Output the (X, Y) coordinate of the center of the cell containing the given text.  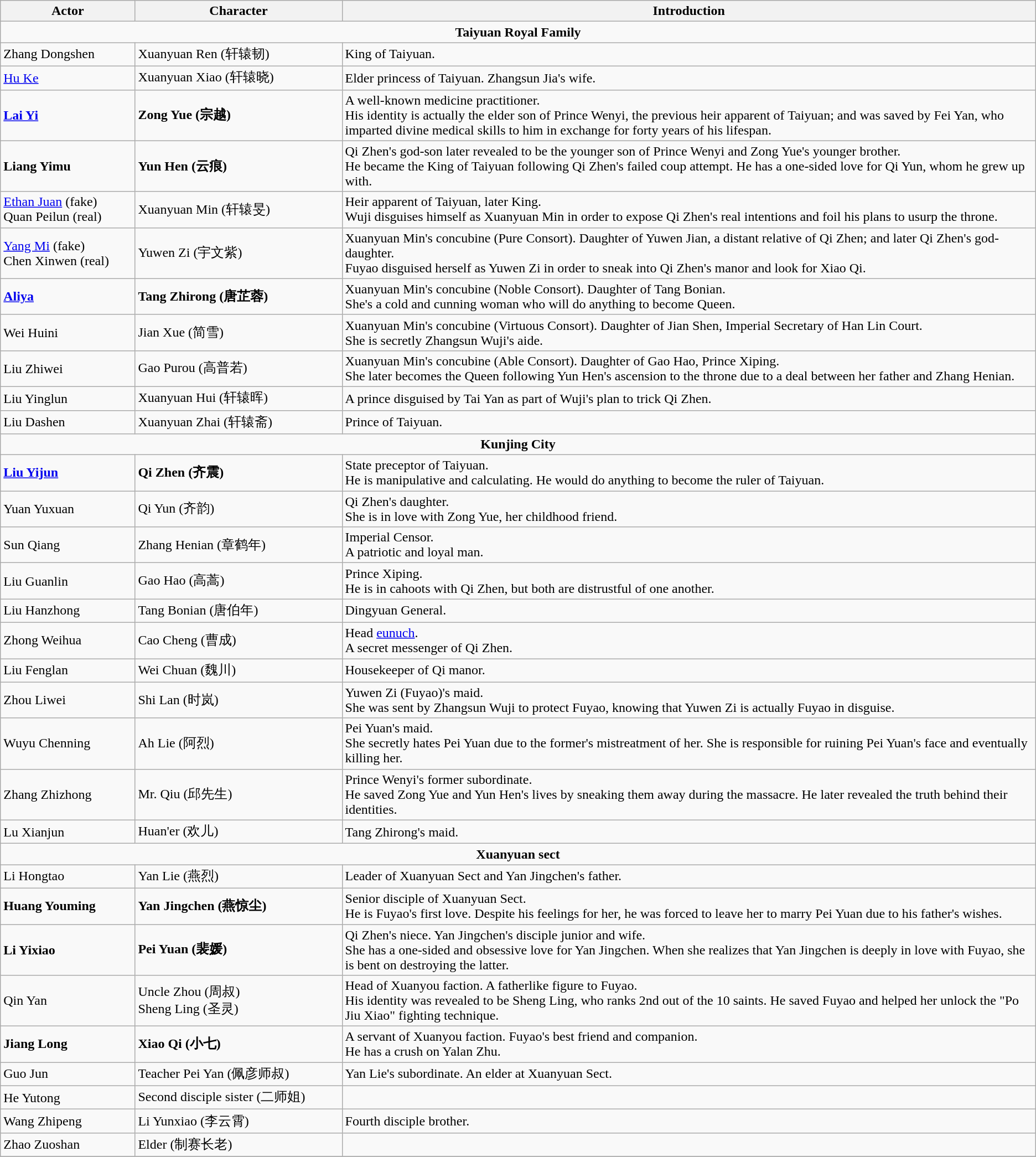
Li Yixiao (68, 950)
Zong Yue (宗越) (239, 115)
Tang Zhirong (唐芷蓉) (239, 297)
Xuanyuan Ren (轩辕韧) (239, 54)
Fourth disciple brother. (688, 1122)
Li Hongtao (68, 877)
King of Taiyuan. (688, 54)
Liu Fenglan (68, 671)
Mr. Qiu (邱先生) (239, 794)
Lai Yi (68, 115)
Imperial Censor.A patriotic and loyal man. (688, 545)
Lu Xianjun (68, 831)
Head eunuch. A secret messenger of Qi Zhen. (688, 640)
Guo Jun (68, 1074)
Qi Yun (齐韵) (239, 509)
Liu Dashen (68, 422)
Prince of Taiyuan. (688, 422)
Ah Lie (阿烈) (239, 743)
Kunjing City (518, 445)
Tang Zhirong's maid. (688, 831)
Sun Qiang (68, 545)
Xuanyuan Hui (轩辕晖) (239, 399)
Liang Yimu (68, 166)
Xiao Qi (小七) (239, 1044)
Wang Zhipeng (68, 1122)
Jian Xue (简雪) (239, 332)
Yan Lie (燕烈) (239, 877)
Yan Lie's subordinate. An elder at Xuanyuan Sect. (688, 1074)
Xuanyuan Min (轩辕旻) (239, 209)
Liu Hanzhong (68, 611)
Tang Bonian (唐伯年) (239, 611)
Cao Cheng (曹成) (239, 640)
Zhang Henian (章鹤年) (239, 545)
Huang Youming (68, 906)
Taiyuan Royal Family (518, 32)
Character (239, 11)
Zhong Weihua (68, 640)
Pei Yuan (裴媛) (239, 950)
Xuanyuan Min's concubine (Noble Consort). Daughter of Tang Bonian.She's a cold and cunning woman who will do anything to become Queen. (688, 297)
Qi Zhen's daughter.She is in love with Zong Yue, her childhood friend. (688, 509)
Dingyuan General. (688, 611)
Wei Chuan (魏川) (239, 671)
Jiang Long (68, 1044)
Second disciple sister (二师姐) (239, 1097)
Aliya (68, 297)
Prince Xiping.He is in cahoots with Qi Zhen, but both are distrustful of one another. (688, 581)
Liu Yijun (68, 473)
Zhang Zhizhong (68, 794)
A servant of Xuanyou faction. Fuyao's best friend and companion.He has a crush on Yalan Zhu. (688, 1044)
Housekeeper of Qi manor. (688, 671)
Qi Zhen (齐震) (239, 473)
Elder princess of Taiyuan. Zhangsun Jia's wife. (688, 78)
Leader of Xuanyuan Sect and Yan Jingchen's father. (688, 877)
Yun Hen (云痕) (239, 166)
Introduction (688, 11)
Zhao Zuoshan (68, 1145)
Wei Huini (68, 332)
Zhou Liwei (68, 700)
Actor (68, 11)
Liu Zhiwei (68, 369)
Xuanyuan sect (518, 854)
Teacher Pei Yan (佩彦师叔) (239, 1074)
Liu Yinglun (68, 399)
Uncle Zhou (周叔)Sheng Ling (圣灵) (239, 1001)
Qin Yan (68, 1001)
Yuwen Zi (Fuyao)'s maid.She was sent by Zhangsun Wuji to protect Fuyao, knowing that Yuwen Zi is actually Fuyao in disguise. (688, 700)
Xuanyuan Xiao (轩辕晓) (239, 78)
Shi Lan (时岚) (239, 700)
Elder (制赛长老) (239, 1145)
Yuwen Zi (宇文紫) (239, 253)
Liu Guanlin (68, 581)
Yan Jingchen (燕惊尘) (239, 906)
State preceptor of Taiyuan.He is manipulative and calculating. He would do anything to become the ruler of Taiyuan. (688, 473)
Yang Mi (fake)Chen Xinwen (real) (68, 253)
Zhang Dongshen (68, 54)
Huan'er (欢儿) (239, 831)
Wuyu Chenning (68, 743)
Ethan Juan (fake)Quan Peilun (real) (68, 209)
Gao Purou (高普若) (239, 369)
Li Yunxiao (李云霄) (239, 1122)
Xuanyuan Min's concubine (Virtuous Consort). Daughter of Jian Shen, Imperial Secretary of Han Lin Court.She is secretly Zhangsun Wuji's aide. (688, 332)
Xuanyuan Zhai (轩辕斋) (239, 422)
Hu Ke (68, 78)
He Yutong (68, 1097)
A prince disguised by Tai Yan as part of Wuji's plan to trick Qi Zhen. (688, 399)
Gao Hao (高蒿) (239, 581)
Yuan Yuxuan (68, 509)
